Return [x, y] of the center of cell containing provided text 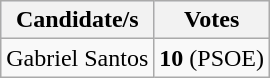
Candidate/s [78, 20]
10 (PSOE) [212, 58]
Votes [212, 20]
Gabriel Santos [78, 58]
